Return the [X, Y] coordinate for the center point of the cell that contains the specified text.  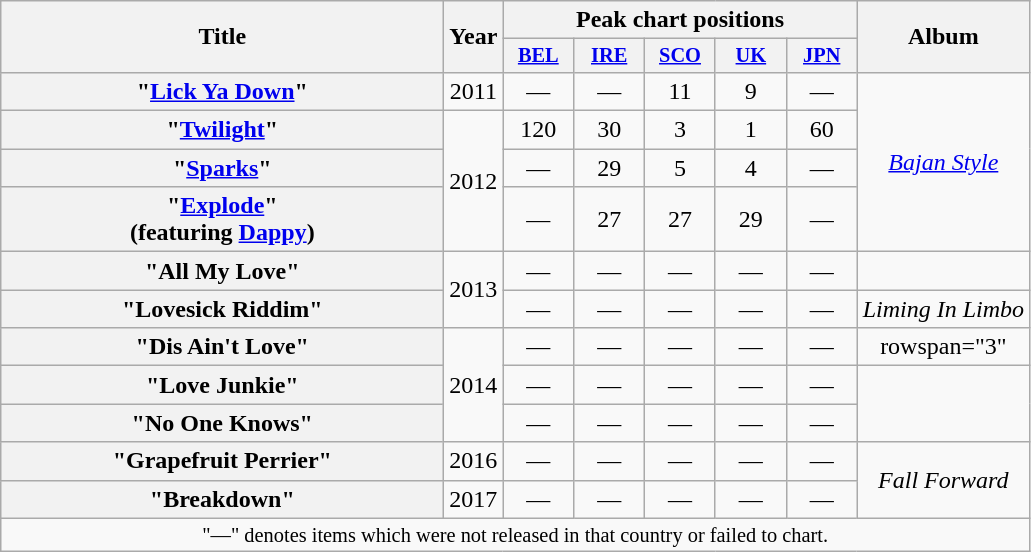
"Breakdown" [222, 499]
"Lick Ya Down" [222, 91]
2011 [474, 91]
30 [610, 130]
"Love Junkie" [222, 385]
3 [680, 130]
4 [750, 168]
"All My Love" [222, 271]
5 [680, 168]
SCO [680, 56]
JPN [822, 56]
Title [222, 37]
2016 [474, 461]
60 [822, 130]
UK [750, 56]
Fall Forward [943, 480]
BEL [538, 56]
Bajan Style [943, 162]
Album [943, 37]
2012 [474, 182]
IRE [610, 56]
2014 [474, 385]
2013 [474, 290]
"Sparks" [222, 168]
1 [750, 130]
"No One Knows" [222, 423]
"Dis Ain't Love" [222, 347]
"Twilight" [222, 130]
rowspan="3" [943, 347]
Year [474, 37]
Liming In Limbo [943, 309]
Peak chart positions [680, 20]
"Explode" (featuring Dappy) [222, 220]
"—" denotes items which were not released in that country or failed to chart. [516, 535]
120 [538, 130]
"Grapefruit Perrier" [222, 461]
2017 [474, 499]
9 [750, 91]
11 [680, 91]
"Lovesick Riddim" [222, 309]
